Locate the cell with the specified text and output its [x, y] center coordinate. 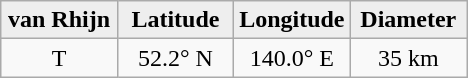
Latitude [175, 20]
52.2° N [175, 58]
van Rhijn [59, 20]
Diameter [408, 20]
140.0° E [292, 58]
T [59, 58]
Longitude [292, 20]
35 km [408, 58]
